Pinpoint the cell where the given text exists, returning its [x, y] midpoint coordinate. 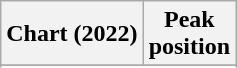
Chart (2022) [72, 34]
Peakposition [189, 34]
